From the cell containing the given text, extract its center point as [X, Y] coordinate. 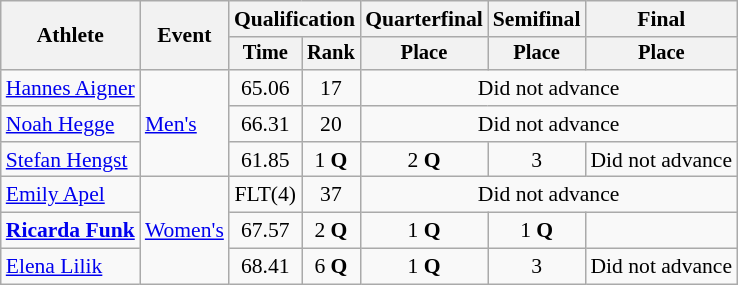
37 [331, 195]
Semifinal [537, 19]
67.57 [266, 231]
65.06 [266, 88]
Quarterfinal [424, 19]
20 [331, 124]
Athlete [70, 36]
Ricarda Funk [70, 231]
Noah Hegge [70, 124]
66.31 [266, 124]
Hannes Aigner [70, 88]
Elena Lilik [70, 267]
6 Q [331, 267]
FLT(4) [266, 195]
Stefan Hengst [70, 160]
Women's [184, 230]
Event [184, 36]
Time [266, 54]
61.85 [266, 160]
68.41 [266, 267]
Men's [184, 124]
Rank [331, 54]
Emily Apel [70, 195]
Qualification [294, 19]
Final [661, 19]
17 [331, 88]
